Find where the given text appears and provide that cell's center as [X, Y] coordinate. 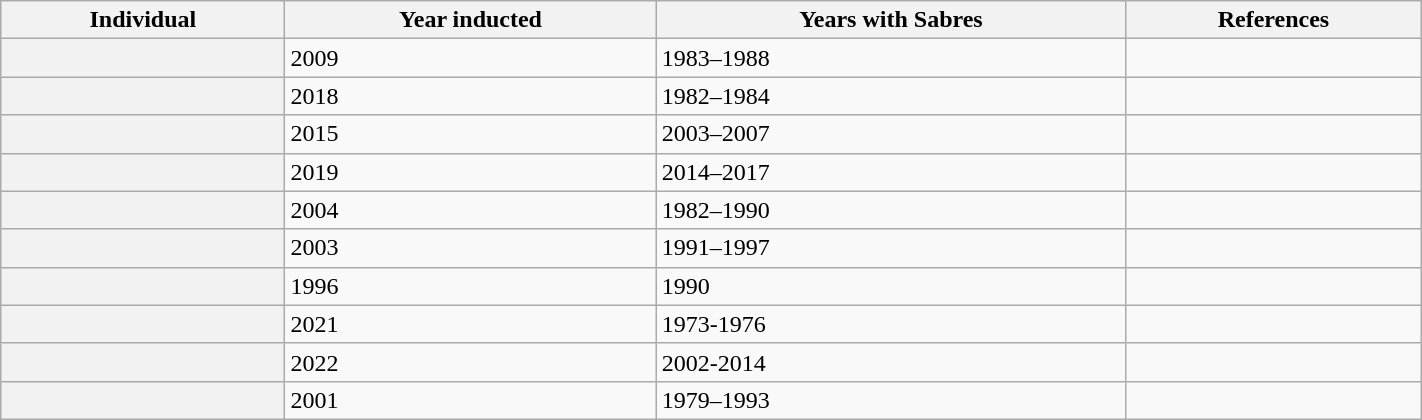
1983–1988 [890, 58]
Years with Sabres [890, 20]
1979–1993 [890, 400]
2003 [470, 248]
2002-2014 [890, 362]
2019 [470, 172]
1990 [890, 286]
Individual [143, 20]
1982–1990 [890, 210]
2015 [470, 134]
2014–2017 [890, 172]
2021 [470, 324]
Year inducted [470, 20]
2001 [470, 400]
2009 [470, 58]
2018 [470, 96]
1991–1997 [890, 248]
1996 [470, 286]
2003–2007 [890, 134]
2022 [470, 362]
1982–1984 [890, 96]
References [1274, 20]
2004 [470, 210]
1973-1976 [890, 324]
